Locate the cell with the specified text and output its (x, y) center coordinate. 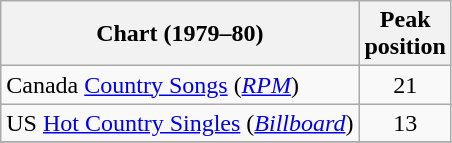
US Hot Country Singles (Billboard) (180, 123)
13 (405, 123)
21 (405, 85)
Chart (1979–80) (180, 34)
Peakposition (405, 34)
Canada Country Songs (RPM) (180, 85)
